Search for the cell housing the specified text and yield its (x, y) center coordinate. 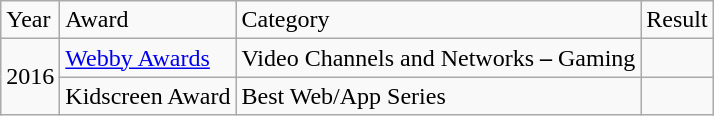
Kidscreen Award (148, 96)
Best Web/App Series (438, 96)
2016 (30, 77)
Video Channels and Networks – Gaming (438, 58)
Result (677, 20)
Award (148, 20)
Webby Awards (148, 58)
Year (30, 20)
Category (438, 20)
